Return the (X, Y) coordinate for the center point of the cell that contains the specified text.  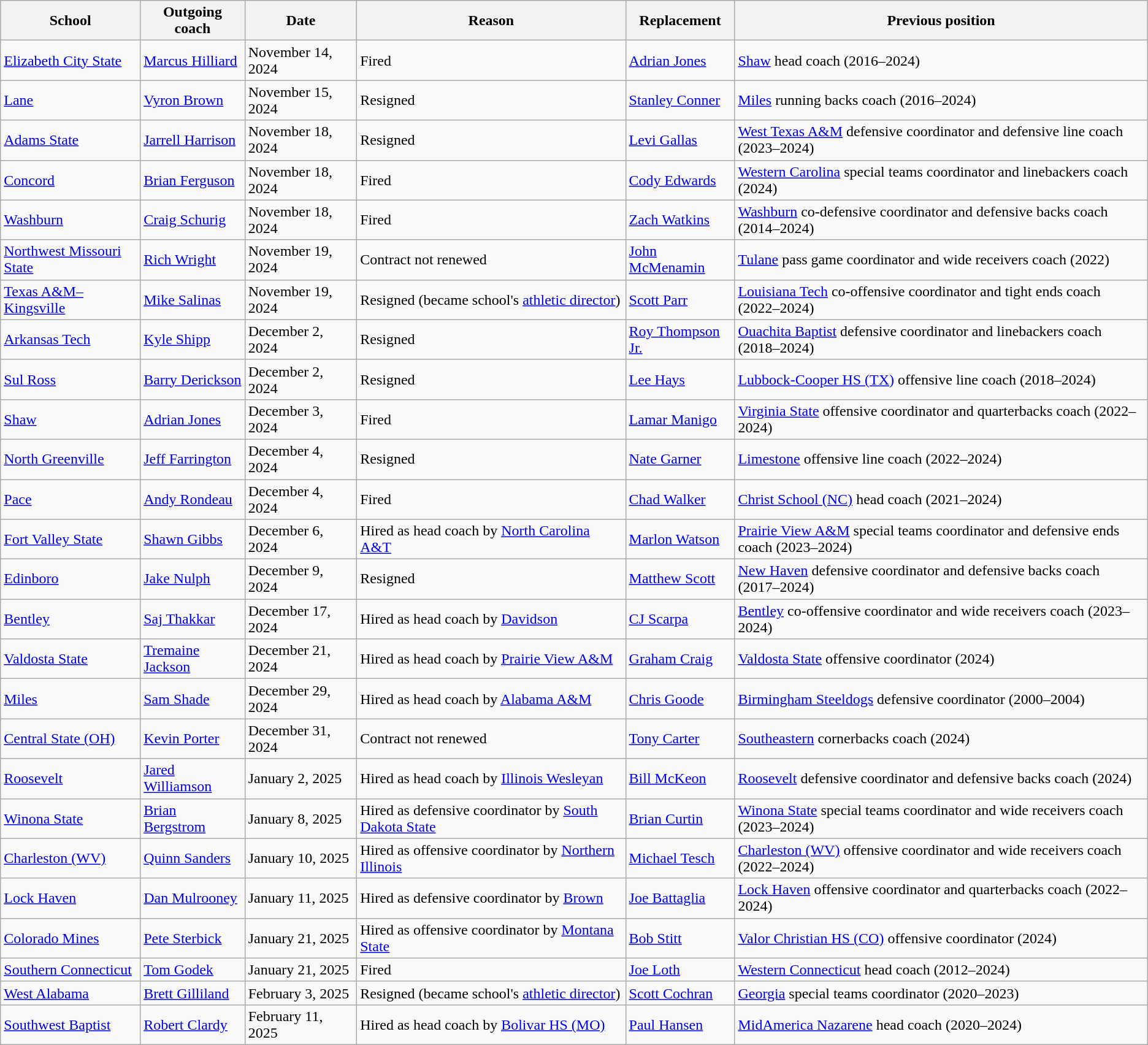
Brian Ferguson (193, 180)
Tremaine Jackson (193, 659)
Mike Salinas (193, 299)
Jarrell Harrison (193, 140)
Limestone offensive line coach (2022–2024) (941, 459)
Paul Hansen (680, 1024)
Brett Gilliland (193, 993)
Washburn (71, 220)
Northwest Missouri State (71, 260)
Tom Godek (193, 970)
Concord (71, 180)
Previous position (941, 21)
Nate Garner (680, 459)
Winona State special teams coordinator and wide receivers coach (2023–2024) (941, 818)
Reason (491, 21)
Edinboro (71, 579)
Valdosta State (71, 659)
Quinn Sanders (193, 859)
Hired as head coach by Bolivar HS (MO) (491, 1024)
Fort Valley State (71, 540)
November 14, 2024 (300, 60)
Barry Derickson (193, 379)
December 3, 2024 (300, 419)
Bill McKeon (680, 779)
Georgia special teams coordinator (2020–2023) (941, 993)
Pete Sterbick (193, 938)
Saj Thakkar (193, 619)
Rich Wright (193, 260)
Hired as head coach by North Carolina A&T (491, 540)
January 8, 2025 (300, 818)
Marlon Watson (680, 540)
Western Carolina special teams coordinator and linebackers coach (2024) (941, 180)
Sam Shade (193, 699)
Hired as defensive coordinator by Brown (491, 898)
Ouachita Baptist defensive coordinator and linebackers coach (2018–2024) (941, 340)
Roosevelt defensive coordinator and defensive backs coach (2024) (941, 779)
Bob Stitt (680, 938)
Jeff Farrington (193, 459)
January 2, 2025 (300, 779)
Hired as head coach by Davidson (491, 619)
Western Connecticut head coach (2012–2024) (941, 970)
Texas A&M–Kingsville (71, 299)
Prairie View A&M special teams coordinator and defensive ends coach (2023–2024) (941, 540)
West Alabama (71, 993)
Stanley Conner (680, 101)
Hired as offensive coordinator by Northern Illinois (491, 859)
Graham Craig (680, 659)
Joe Battaglia (680, 898)
Virginia State offensive coordinator and quarterbacks coach (2022–2024) (941, 419)
John McMenamin (680, 260)
Vyron Brown (193, 101)
Southwest Baptist (71, 1024)
Kyle Shipp (193, 340)
Marcus Hilliard (193, 60)
Charleston (WV) (71, 859)
Roy Thompson Jr. (680, 340)
Zach Watkins (680, 220)
December 17, 2024 (300, 619)
Miles (71, 699)
Dan Mulrooney (193, 898)
Robert Clardy (193, 1024)
Levi Gallas (680, 140)
Washburn co-defensive coordinator and defensive backs coach (2014–2024) (941, 220)
Roosevelt (71, 779)
January 11, 2025 (300, 898)
Shawn Gibbs (193, 540)
Craig Schurig (193, 220)
Bentley co-offensive coordinator and wide receivers coach (2023–2024) (941, 619)
January 10, 2025 (300, 859)
December 9, 2024 (300, 579)
Miles running backs coach (2016–2024) (941, 101)
Colorado Mines (71, 938)
Outgoing coach (193, 21)
Lee Hays (680, 379)
Lock Haven (71, 898)
Lane (71, 101)
Charleston (WV) offensive coordinator and wide receivers coach (2022–2024) (941, 859)
Christ School (NC) head coach (2021–2024) (941, 499)
Matthew Scott (680, 579)
Arkansas Tech (71, 340)
December 29, 2024 (300, 699)
Hired as head coach by Prairie View A&M (491, 659)
Date (300, 21)
Scott Cochran (680, 993)
February 11, 2025 (300, 1024)
Scott Parr (680, 299)
Kevin Porter (193, 738)
December 6, 2024 (300, 540)
Central State (OH) (71, 738)
Joe Loth (680, 970)
Brian Bergstrom (193, 818)
Chad Walker (680, 499)
North Greenville (71, 459)
Tulane pass game coordinator and wide receivers coach (2022) (941, 260)
Michael Tesch (680, 859)
Valor Christian HS (CO) offensive coordinator (2024) (941, 938)
Valdosta State offensive coordinator (2024) (941, 659)
Shaw head coach (2016–2024) (941, 60)
Elizabeth City State (71, 60)
Birmingham Steeldogs defensive coordinator (2000–2004) (941, 699)
Hired as defensive coordinator by South Dakota State (491, 818)
Shaw (71, 419)
Adams State (71, 140)
Winona State (71, 818)
Hired as head coach by Illinois Wesleyan (491, 779)
CJ Scarpa (680, 619)
Brian Curtin (680, 818)
Southeastern cornerbacks coach (2024) (941, 738)
Tony Carter (680, 738)
Jake Nulph (193, 579)
School (71, 21)
Louisiana Tech co-offensive coordinator and tight ends coach (2022–2024) (941, 299)
December 31, 2024 (300, 738)
Southern Connecticut (71, 970)
Lamar Manigo (680, 419)
Hired as offensive coordinator by Montana State (491, 938)
Jared Williamson (193, 779)
Chris Goode (680, 699)
Lubbock-Cooper HS (TX) offensive line coach (2018–2024) (941, 379)
Sul Ross (71, 379)
MidAmerica Nazarene head coach (2020–2024) (941, 1024)
West Texas A&M defensive coordinator and defensive line coach (2023–2024) (941, 140)
November 15, 2024 (300, 101)
Pace (71, 499)
Replacement (680, 21)
Lock Haven offensive coordinator and quarterbacks coach (2022–2024) (941, 898)
Andy Rondeau (193, 499)
December 21, 2024 (300, 659)
New Haven defensive coordinator and defensive backs coach (2017–2024) (941, 579)
Cody Edwards (680, 180)
Bentley (71, 619)
Hired as head coach by Alabama A&M (491, 699)
February 3, 2025 (300, 993)
